Extract the [x, y] coordinate from the center of the cell holding the provided text.  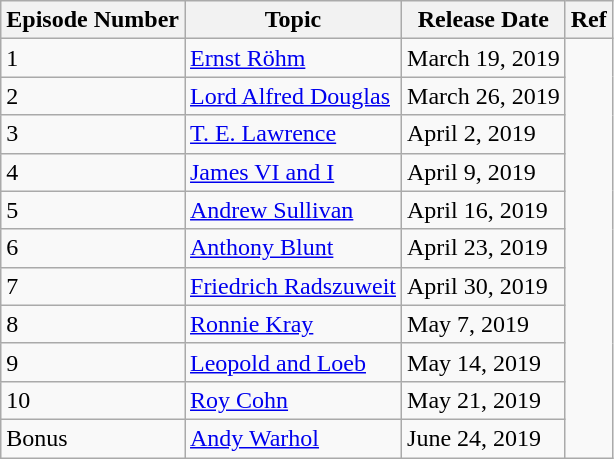
April 23, 2019 [484, 248]
May 21, 2019 [484, 400]
Anthony Blunt [292, 248]
March 26, 2019 [484, 96]
June 24, 2019 [484, 438]
Andy Warhol [292, 438]
April 16, 2019 [484, 210]
April 2, 2019 [484, 134]
April 9, 2019 [484, 172]
Andrew Sullivan [292, 210]
8 [93, 324]
3 [93, 134]
5 [93, 210]
Topic [292, 20]
Roy Cohn [292, 400]
6 [93, 248]
Ronnie Kray [292, 324]
9 [93, 362]
7 [93, 286]
1 [93, 58]
Episode Number [93, 20]
Ernst Röhm [292, 58]
James VI and I [292, 172]
Release Date [484, 20]
March 19, 2019 [484, 58]
May 7, 2019 [484, 324]
May 14, 2019 [484, 362]
Friedrich Radszuweit [292, 286]
2 [93, 96]
4 [93, 172]
April 30, 2019 [484, 286]
Lord Alfred Douglas [292, 96]
10 [93, 400]
Ref [588, 20]
Leopold and Loeb [292, 362]
T. E. Lawrence [292, 134]
Bonus [93, 438]
